Pinpoint the cell where the given text exists, returning its [X, Y] midpoint coordinate. 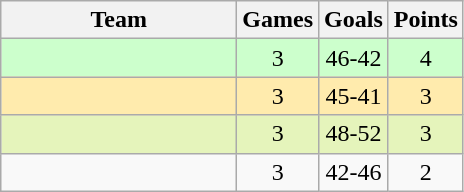
4 [426, 58]
Games [278, 20]
2 [426, 172]
Goals [354, 20]
Points [426, 20]
45-41 [354, 96]
46-42 [354, 58]
42-46 [354, 172]
Team [119, 20]
48-52 [354, 134]
